From the cell containing the given text, extract its center point as (X, Y) coordinate. 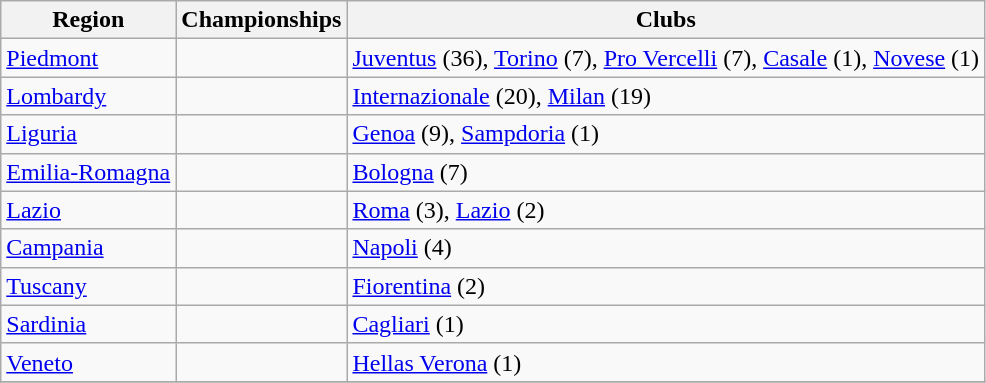
Emilia-Romagna (88, 172)
Lazio (88, 210)
Lombardy (88, 96)
Championships (262, 20)
Sardinia (88, 324)
Bologna (7) (666, 172)
Internazionale (20), Milan (19) (666, 96)
Napoli (4) (666, 248)
Clubs (666, 20)
Liguria (88, 134)
Cagliari (1) (666, 324)
Fiorentina (2) (666, 286)
Hellas Verona (1) (666, 362)
Veneto (88, 362)
Region (88, 20)
Roma (3), Lazio (2) (666, 210)
Piedmont (88, 58)
Juventus (36), Torino (7), Pro Vercelli (7), Casale (1), Novese (1) (666, 58)
Genoa (9), Sampdoria (1) (666, 134)
Campania (88, 248)
Tuscany (88, 286)
